Detect which cell encompasses the target text, then output its [x, y] center coordinate. 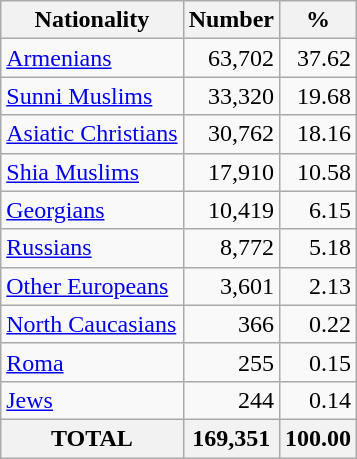
Number [231, 20]
Roma [92, 362]
10.58 [318, 172]
TOTAL [92, 438]
19.68 [318, 96]
Jews [92, 400]
18.16 [318, 134]
33,320 [231, 96]
0.22 [318, 324]
6.15 [318, 210]
8,772 [231, 248]
North Caucasians [92, 324]
Georgians [92, 210]
30,762 [231, 134]
Russians [92, 248]
% [318, 20]
5.18 [318, 248]
10,419 [231, 210]
100.00 [318, 438]
Nationality [92, 20]
Other Europeans [92, 286]
366 [231, 324]
63,702 [231, 58]
255 [231, 362]
3,601 [231, 286]
Asiatic Christians [92, 134]
17,910 [231, 172]
37.62 [318, 58]
2.13 [318, 286]
169,351 [231, 438]
Armenians [92, 58]
0.14 [318, 400]
Shia Muslims [92, 172]
0.15 [318, 362]
Sunni Muslims [92, 96]
244 [231, 400]
